For the text-containing cell, return its midpoint in (X, Y) coordinate format. 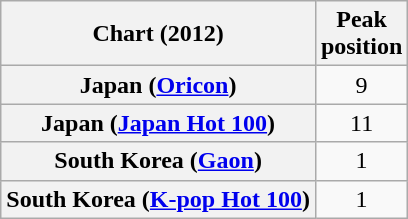
South Korea (K-pop Hot 100) (158, 199)
9 (361, 85)
Chart (2012) (158, 34)
South Korea (Gaon) (158, 161)
Japan (Oricon) (158, 85)
Japan (Japan Hot 100) (158, 123)
11 (361, 123)
Peakposition (361, 34)
